Locate the cell with the specified text and output its (X, Y) center coordinate. 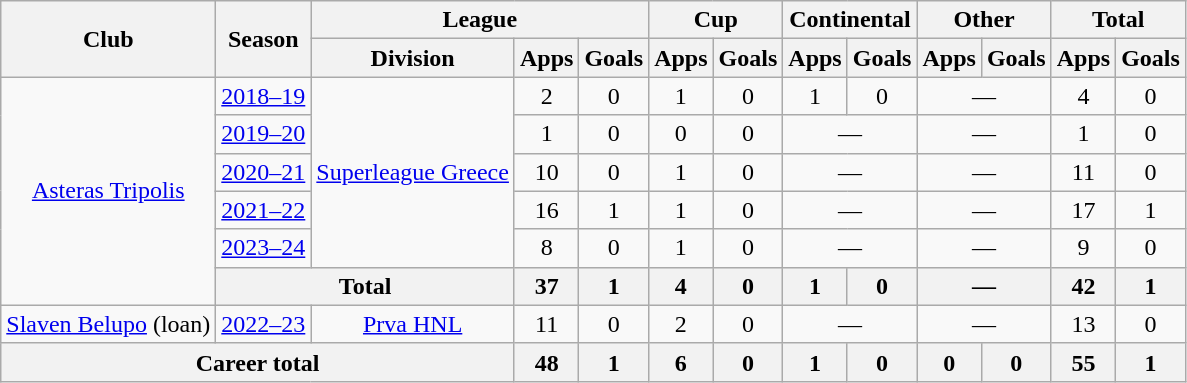
Slaven Belupo (loan) (108, 324)
2018–19 (264, 96)
Prva HNL (413, 324)
13 (1083, 324)
Cup (716, 20)
2023–24 (264, 248)
Season (264, 39)
Career total (258, 362)
2021–22 (264, 210)
Superleague Greece (413, 172)
2019–20 (264, 134)
Other (984, 20)
8 (546, 248)
6 (681, 362)
Asteras Tripolis (108, 191)
48 (546, 362)
17 (1083, 210)
Division (413, 58)
2020–21 (264, 172)
16 (546, 210)
2022–23 (264, 324)
37 (546, 286)
42 (1083, 286)
10 (546, 172)
Club (108, 39)
55 (1083, 362)
Continental (850, 20)
9 (1083, 248)
League (480, 20)
